From the cell containing the given text, extract its center point as (X, Y) coordinate. 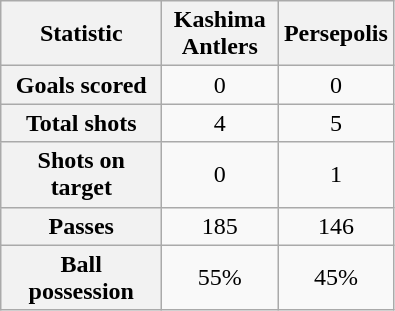
5 (336, 123)
Persepolis (336, 34)
45% (336, 278)
185 (220, 226)
4 (220, 123)
146 (336, 226)
Ball possession (82, 278)
Kashima Antlers (220, 34)
1 (336, 174)
Total shots (82, 123)
Goals scored (82, 85)
Statistic (82, 34)
Passes (82, 226)
Shots on target (82, 174)
55% (220, 278)
